Capture the cell that displays the provided text and extract its (x, y) central coordinate. 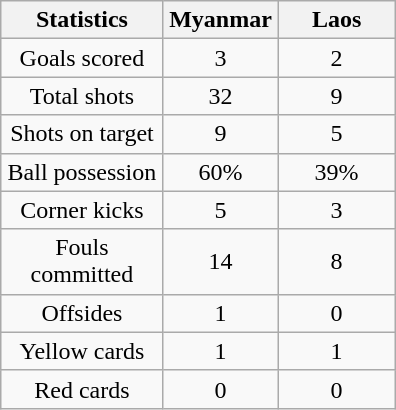
Corner kicks (82, 210)
8 (337, 262)
2 (337, 58)
Fouls committed (82, 262)
60% (220, 172)
Red cards (82, 389)
Offsides (82, 313)
39% (337, 172)
Shots on target (82, 134)
Goals scored (82, 58)
Ball possession (82, 172)
Total shots (82, 96)
32 (220, 96)
Myanmar (220, 20)
Yellow cards (82, 351)
Laos (337, 20)
Statistics (82, 20)
14 (220, 262)
